Return the (x, y) coordinate for the center point of the cell that contains the specified text.  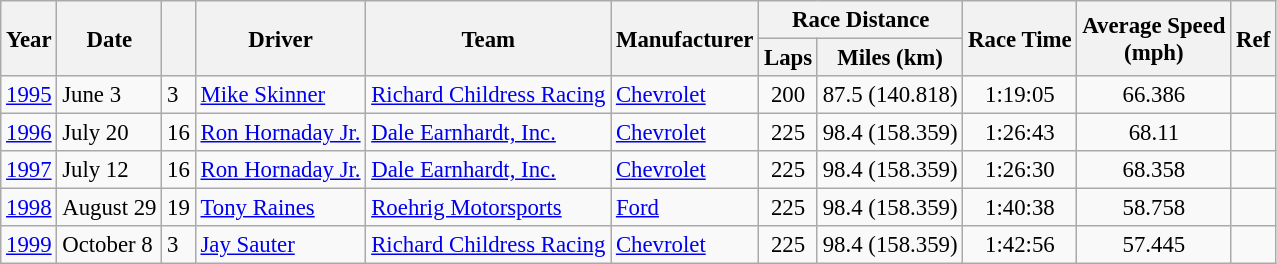
August 29 (110, 208)
June 3 (110, 95)
1:42:56 (1020, 245)
66.386 (1154, 95)
Average Speed(mph) (1154, 38)
Team (488, 38)
Manufacturer (685, 38)
1999 (29, 245)
Date (110, 38)
1997 (29, 170)
1:26:30 (1020, 170)
Ford (685, 208)
1998 (29, 208)
July 20 (110, 133)
Race Time (1020, 38)
Ref (1254, 38)
19 (178, 208)
Driver (280, 38)
200 (788, 95)
Race Distance (861, 20)
1995 (29, 95)
1:26:43 (1020, 133)
58.758 (1154, 208)
July 12 (110, 170)
Miles (km) (890, 58)
1:40:38 (1020, 208)
Roehrig Motorsports (488, 208)
57.445 (1154, 245)
Year (29, 38)
68.358 (1154, 170)
Laps (788, 58)
1996 (29, 133)
Jay Sauter (280, 245)
Tony Raines (280, 208)
87.5 (140.818) (890, 95)
68.11 (1154, 133)
1:19:05 (1020, 95)
October 8 (110, 245)
Mike Skinner (280, 95)
